Output the [X, Y] coordinate of the center of the cell containing the given text.  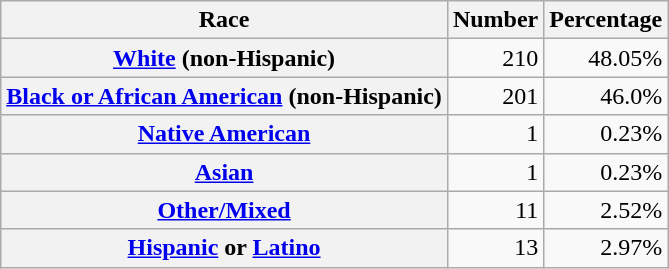
Hispanic or Latino [224, 248]
11 [495, 210]
Number [495, 20]
White (non-Hispanic) [224, 58]
13 [495, 248]
Percentage [606, 20]
Asian [224, 172]
2.52% [606, 210]
Race [224, 20]
Black or African American (non-Hispanic) [224, 96]
46.0% [606, 96]
201 [495, 96]
Native American [224, 134]
2.97% [606, 248]
48.05% [606, 58]
Other/Mixed [224, 210]
210 [495, 58]
